From the cell containing the given text, extract its center point as (x, y) coordinate. 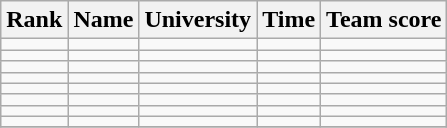
Team score (384, 20)
Time (289, 20)
Rank (34, 20)
University (198, 20)
Name (104, 20)
